Find where the given text appears and provide that cell's center as [X, Y] coordinate. 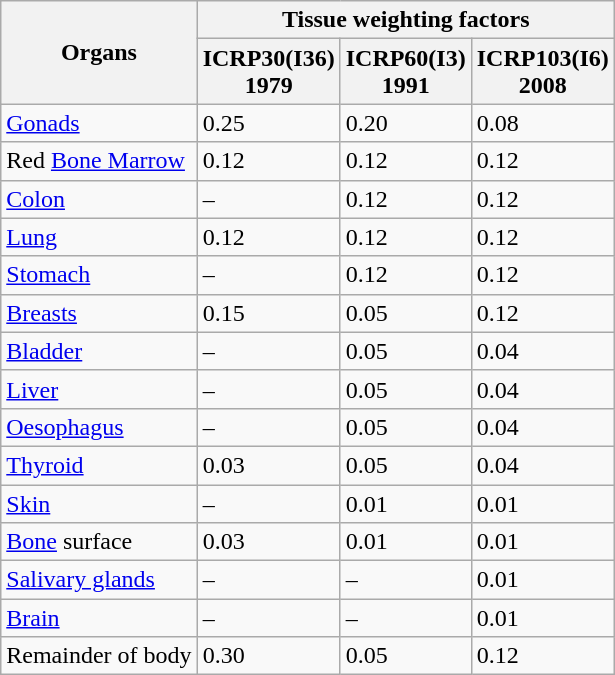
ICRP103(I6)2008 [542, 72]
Lung [99, 237]
Breasts [99, 313]
Skin [99, 503]
0.08 [542, 123]
Brain [99, 618]
0.30 [268, 656]
Remainder of body [99, 656]
Salivary glands [99, 580]
0.25 [268, 123]
ICRP60(I3)1991 [406, 72]
Colon [99, 199]
Organs [99, 52]
Stomach [99, 275]
Bladder [99, 351]
ICRP30(I36)1979 [268, 72]
0.15 [268, 313]
0.20 [406, 123]
Red Bone Marrow [99, 161]
Tissue weighting factors [406, 20]
Gonads [99, 123]
Bone surface [99, 542]
Oesophagus [99, 427]
Thyroid [99, 465]
Liver [99, 389]
